Determine the [x, y] coordinate at the center of the cell enclosing the given text.  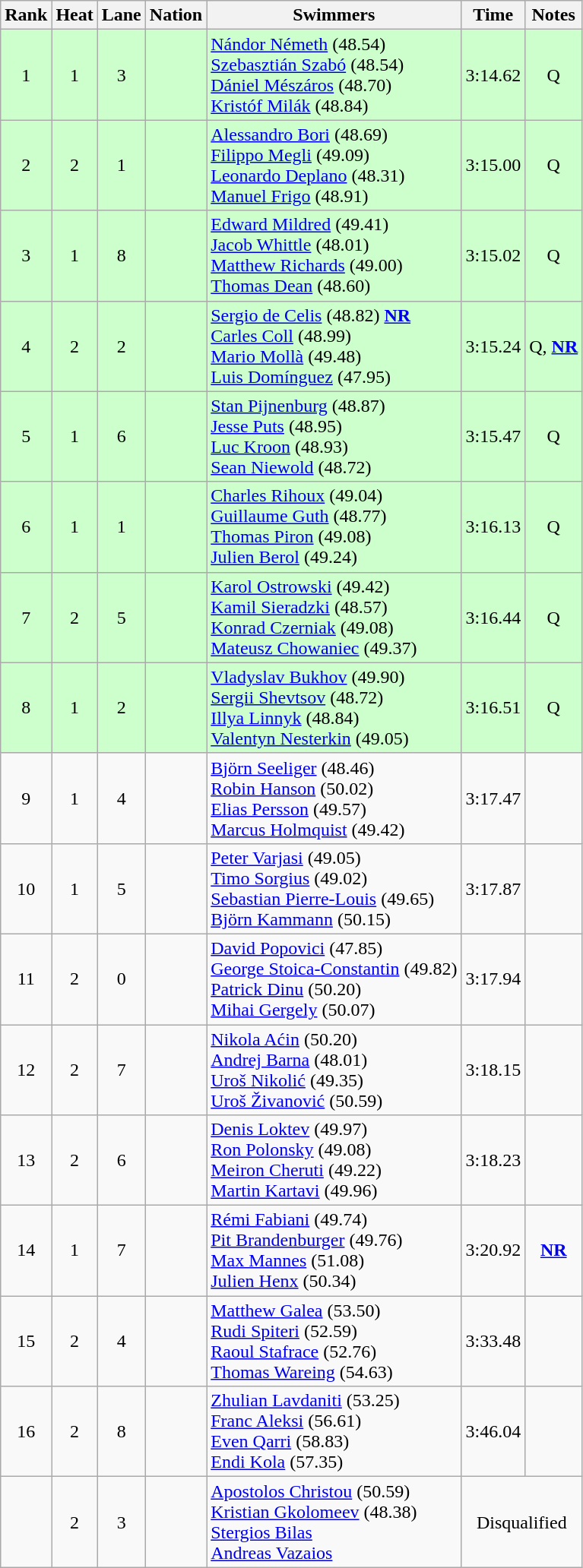
3:15.47 [493, 436]
Björn Seeliger (48.46)Robin Hanson (50.02)Elias Persson (49.57)Marcus Holmquist (49.42) [334, 798]
11 [26, 978]
3:17.94 [493, 978]
3:20.92 [493, 1250]
15 [26, 1342]
Apostolos Christou (50.59)Kristian Gkolomeev (48.38)Stergios BilasAndreas Vazaios [334, 1522]
3:16.13 [493, 527]
David Popovici (47.85)George Stoica-Constantin (49.82)Patrick Dinu (50.20)Mihai Gergely (50.07) [334, 978]
Nikola Aćin (50.20)Andrej Barna (48.01)Uroš Nikolić (49.35)Uroš Živanović (50.59) [334, 1070]
Nándor Németh (48.54)Szebasztián Szabó (48.54)Dániel Mészáros (48.70)Kristóf Milák (48.84) [334, 74]
3:18.23 [493, 1161]
9 [26, 798]
0 [122, 978]
10 [26, 889]
Rank [26, 15]
14 [26, 1250]
Swimmers [334, 15]
3:15.00 [493, 166]
Karol Ostrowski (49.42)Kamil Sieradzki (48.57)Konrad Czerniak (49.08)Mateusz Chowaniec (49.37) [334, 617]
Rémi Fabiani (49.74)Pit Brandenburger (49.76)Max Mannes (51.08)Julien Henx (50.34) [334, 1250]
Zhulian Lavdaniti (53.25)Franc Aleksi (56.61)Even Qarri (58.83)Endi Kola (57.35) [334, 1431]
Vladyslav Bukhov (49.90)Sergii Shevtsov (48.72)Illya Linnyk (48.84)Valentyn Nesterkin (49.05) [334, 708]
3:14.62 [493, 74]
3:15.24 [493, 346]
Edward Mildred (49.41)Jacob Whittle (48.01)Matthew Richards (49.00)Thomas Dean (48.60) [334, 255]
Q, NR [553, 346]
3:16.44 [493, 617]
13 [26, 1161]
3:46.04 [493, 1431]
3:15.02 [493, 255]
3:17.47 [493, 798]
3:33.48 [493, 1342]
Stan Pijnenburg (48.87)Jesse Puts (48.95)Luc Kroon (48.93)Sean Niewold (48.72) [334, 436]
Peter Varjasi (49.05)Timo Sorgius (49.02)Sebastian Pierre-Louis (49.65)Björn Kammann (50.15) [334, 889]
Disqualified [521, 1522]
Heat [74, 15]
Matthew Galea (53.50)Rudi Spiteri (52.59)Raoul Stafrace (52.76)Thomas Wareing (54.63) [334, 1342]
Lane [122, 15]
16 [26, 1431]
3:17.87 [493, 889]
Time [493, 15]
NR [553, 1250]
Alessandro Bori (48.69)Filippo Megli (49.09)Leonardo Deplano (48.31)Manuel Frigo (48.91) [334, 166]
Denis Loktev (49.97)Ron Polonsky (49.08)Meiron Cheruti (49.22)Martin Kartavi (49.96) [334, 1161]
Sergio de Celis (48.82) NRCarles Coll (48.99)Mario Mollà (49.48)Luis Domínguez (47.95) [334, 346]
Nation [176, 15]
3:16.51 [493, 708]
Notes [553, 15]
3:18.15 [493, 1070]
Charles Rihoux (49.04)Guillaume Guth (48.77)Thomas Piron (49.08)Julien Berol (49.24) [334, 527]
12 [26, 1070]
